Find where the given text appears and provide that cell's center as (X, Y) coordinate. 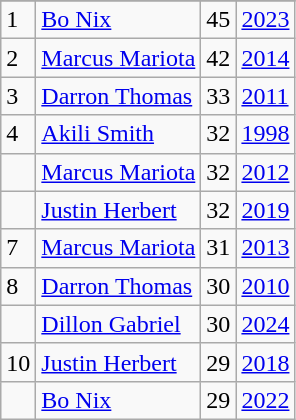
42 (218, 58)
3 (18, 96)
45 (218, 20)
1998 (266, 134)
4 (18, 134)
8 (18, 286)
Akili Smith (118, 134)
2011 (266, 96)
10 (18, 362)
1 (18, 20)
7 (18, 248)
Dillon Gabriel (118, 324)
2013 (266, 248)
2012 (266, 172)
31 (218, 248)
2 (18, 58)
2018 (266, 362)
33 (218, 96)
2022 (266, 400)
2023 (266, 20)
2019 (266, 210)
2024 (266, 324)
2014 (266, 58)
2010 (266, 286)
